Output the [x, y] coordinate of the center of the cell containing the given text.  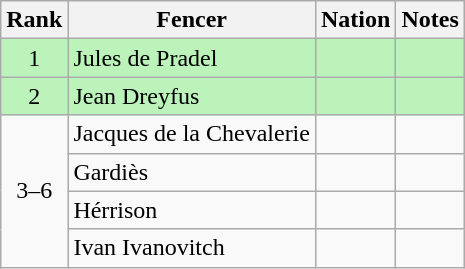
Fencer [192, 20]
Jacques de la Chevalerie [192, 134]
Jean Dreyfus [192, 96]
1 [34, 58]
Jules de Pradel [192, 58]
Gardiès [192, 172]
Nation [355, 20]
Rank [34, 20]
Hérrison [192, 210]
Ivan Ivanovitch [192, 248]
2 [34, 96]
Notes [430, 20]
3–6 [34, 191]
